From the cell containing the given text, extract its center point as (x, y) coordinate. 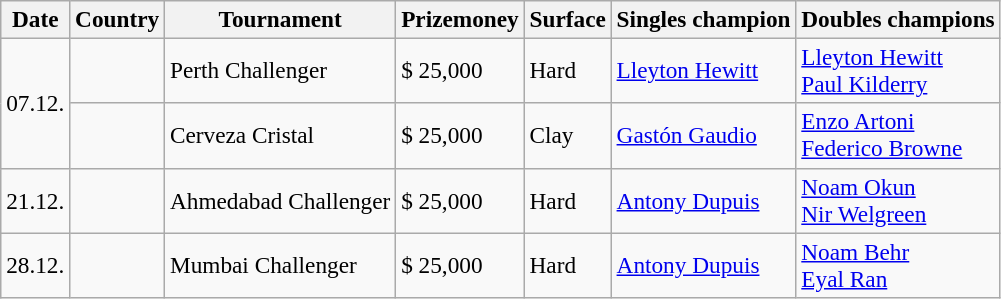
Doubles champions (898, 19)
28.12. (36, 264)
Lleyton Hewitt Paul Kilderry (898, 70)
07.12. (36, 103)
Lleyton Hewitt (704, 70)
Surface (568, 19)
Singles champion (704, 19)
21.12. (36, 200)
Prizemoney (460, 19)
Gastón Gaudio (704, 136)
Cerveza Cristal (280, 136)
Noam Behr Eyal Ran (898, 264)
Clay (568, 136)
Perth Challenger (280, 70)
Tournament (280, 19)
Mumbai Challenger (280, 264)
Enzo Artoni Federico Browne (898, 136)
Noam Okun Nir Welgreen (898, 200)
Date (36, 19)
Ahmedabad Challenger (280, 200)
Country (118, 19)
